Identify which cell holds the provided text, then report its [X, Y] central coordinate. 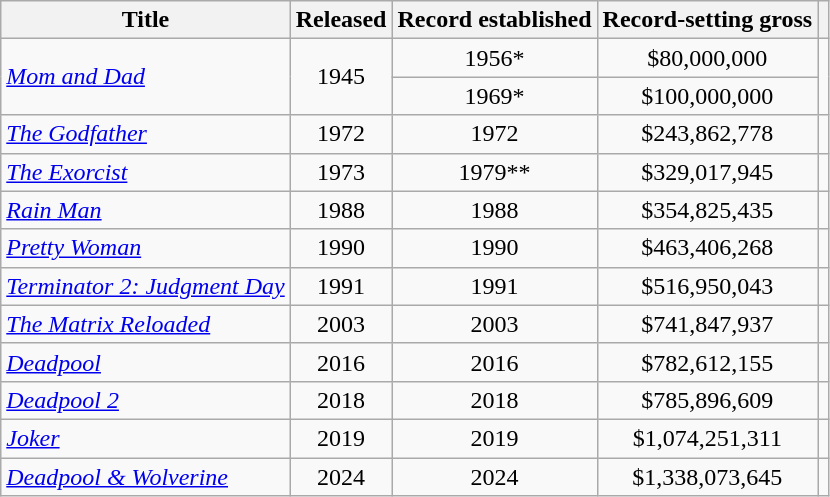
$1,074,251,311 [708, 438]
Pretty Woman [146, 248]
Terminator 2: Judgment Day [146, 286]
Record established [494, 20]
Deadpool & Wolverine [146, 477]
Joker [146, 438]
1979** [494, 172]
1945 [341, 77]
The Matrix Reloaded [146, 324]
$329,017,945 [708, 172]
Deadpool 2 [146, 400]
$516,950,043 [708, 286]
Deadpool [146, 362]
$354,825,435 [708, 210]
Released [341, 20]
Title [146, 20]
1973 [341, 172]
$80,000,000 [708, 58]
Record-setting gross [708, 20]
1956* [494, 58]
$741,847,937 [708, 324]
The Godfather [146, 134]
Rain Man [146, 210]
$1,338,073,645 [708, 477]
$782,612,155 [708, 362]
1969* [494, 96]
$785,896,609 [708, 400]
$463,406,268 [708, 248]
Mom and Dad [146, 77]
The Exorcist [146, 172]
$243,862,778 [708, 134]
$100,000,000 [708, 96]
